From the cell containing the given text, extract its center point as (x, y) coordinate. 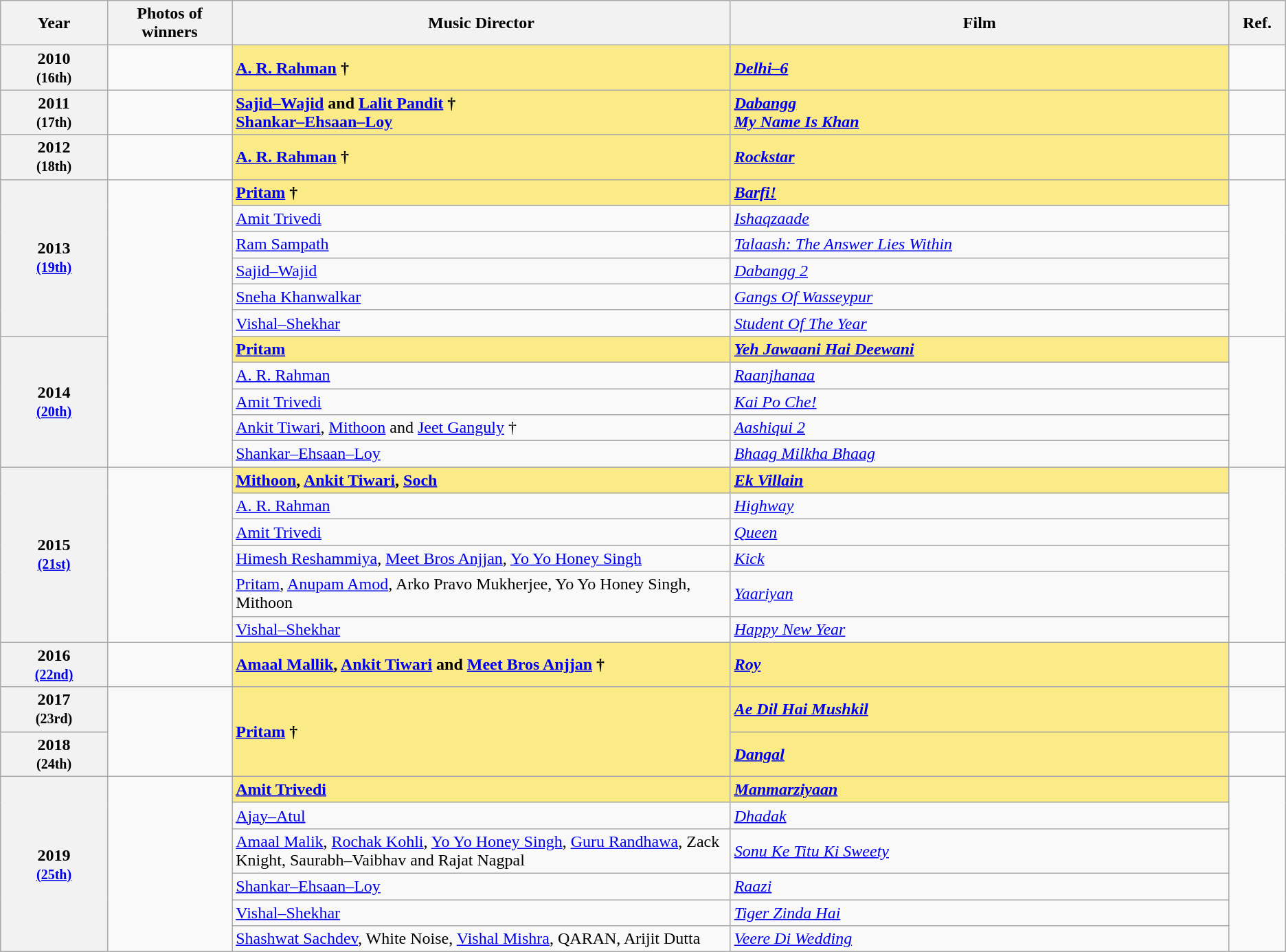
Amaal Malik, Rochak Kohli, Yo Yo Honey Singh, Guru Randhawa, Zack Knight, Saurabh–Vaibhav and Rajat Nagpal (481, 850)
Year (54, 23)
2015 (21st) (54, 555)
Shashwat Sachdev, White Noise, Vishal Mishra, QARAN, Arijit Dutta (481, 939)
Highway (980, 506)
Tiger Zinda Hai (980, 913)
2010 (16th) (54, 67)
Delhi–6 (980, 67)
Aashiqui 2 (980, 428)
Bhaag Milkha Bhaag (980, 454)
Film (980, 23)
2017 (23rd) (54, 709)
Ae Dil Hai Mushkil (980, 709)
Talaash: The Answer Lies Within (980, 245)
Pritam, Anupam Amod, Arko Pravo Mukherjee, Yo Yo Honey Singh, Mithoon (481, 593)
Dabangg 2 (980, 271)
DabanggMy Name Is Khan (980, 113)
Dhadak (980, 815)
Kick (980, 558)
Ek Villain (980, 480)
Student Of The Year (980, 323)
Sonu Ke Titu Ki Sweety (980, 850)
Sajid–Wajid (481, 271)
Photos of winners (169, 23)
Music Director (481, 23)
Amaal Mallik, Ankit Tiwari and Meet Bros Anjjan † (481, 665)
Mithoon, Ankit Tiwari, Soch (481, 480)
Ishaqzaade (980, 218)
2019 (25th) (54, 864)
Rockstar (980, 157)
Sneha Khanwalkar (481, 297)
Raanjhanaa (980, 375)
Yeh Jawaani Hai Deewani (980, 349)
Raazi (980, 886)
Ram Sampath (481, 245)
Barfi! (980, 192)
2016 (22nd) (54, 665)
Ankit Tiwari, Mithoon and Jeet Ganguly † (481, 428)
Roy (980, 665)
2014 (20th) (54, 401)
Kai Po Che! (980, 402)
2012 (18th) (54, 157)
Ajay–Atul (481, 815)
Yaariyan (980, 593)
Sajid–Wajid and Lalit Pandit †Shankar–Ehsaan–Loy (481, 113)
Manmarziyaan (980, 789)
2018 (24th) (54, 754)
Happy New Year (980, 629)
Veere Di Wedding (980, 939)
Pritam (481, 349)
2013 (19th) (54, 258)
Gangs Of Wasseypur (980, 297)
2011 (17th) (54, 113)
Ref. (1257, 23)
Queen (980, 532)
Himesh Reshammiya, Meet Bros Anjjan, Yo Yo Honey Singh (481, 558)
Dangal (980, 754)
